Locate the cell with the specified text and output its (X, Y) center coordinate. 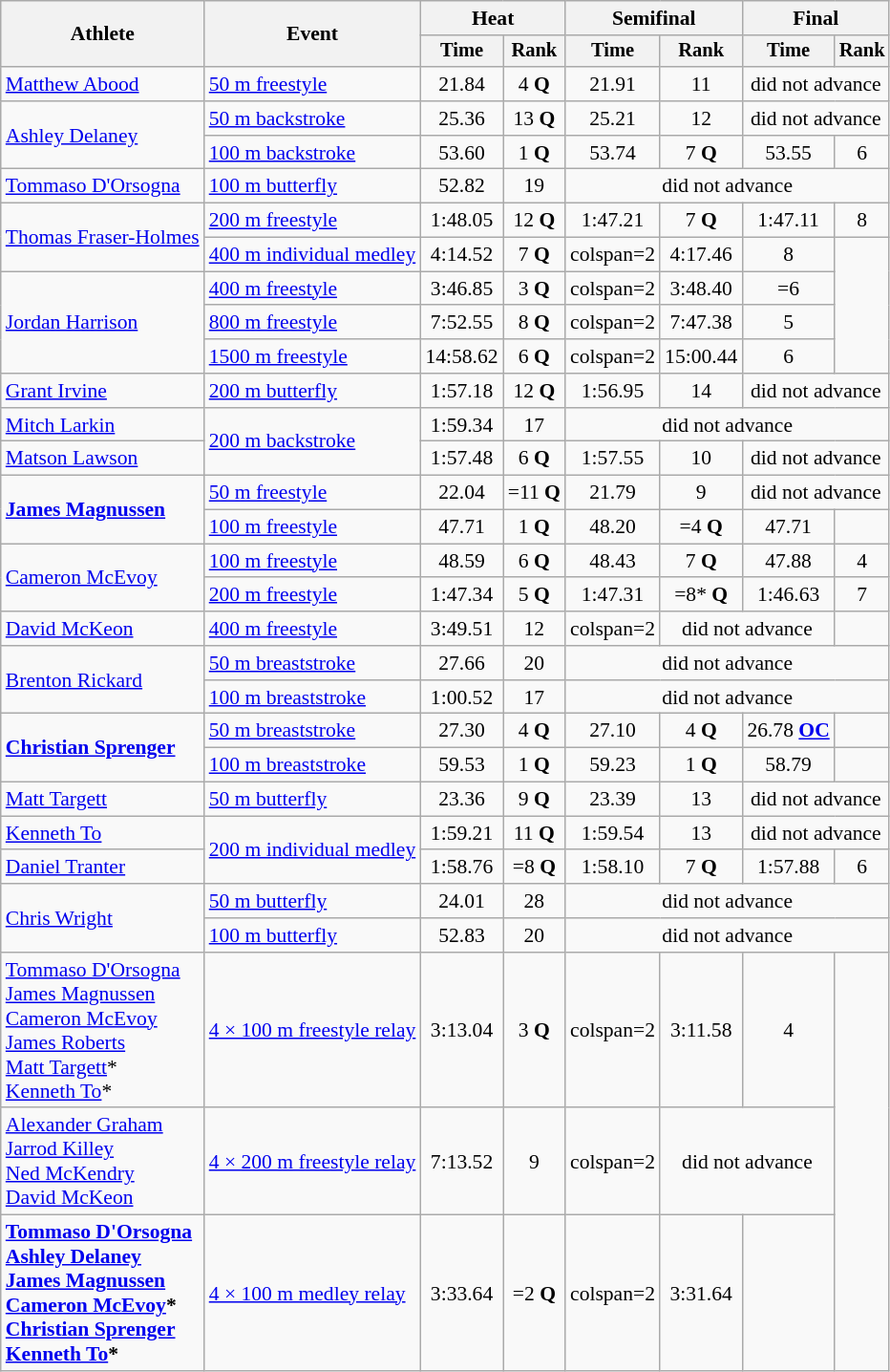
23.36 (461, 800)
Heat (493, 18)
=2 Q (535, 1294)
Chris Wright (103, 917)
58.79 (788, 765)
47.88 (788, 561)
1:57.18 (461, 391)
3:33.64 (461, 1294)
800 m freestyle (313, 323)
21.79 (613, 493)
53.55 (788, 153)
21.84 (461, 84)
200 m backstroke (313, 441)
1:57.55 (613, 459)
50 m backstroke (313, 118)
25.21 (613, 118)
4:14.52 (461, 255)
3:48.40 (701, 289)
26.78 OC (788, 731)
1:58.10 (613, 868)
Cameron McEvoy (103, 577)
4 × 100 m freestyle relay (313, 1030)
4 × 200 m freestyle relay (313, 1162)
24.01 (461, 901)
=4 Q (701, 527)
200 m butterfly (313, 391)
Thomas Fraser-Holmes (103, 237)
5 Q (535, 595)
48.43 (613, 561)
48.20 (613, 527)
3:31.64 (701, 1294)
Brenton Rickard (103, 680)
1:59.54 (613, 833)
Matthew Abood (103, 84)
14:58.62 (461, 356)
Tommaso D'OrsognaAshley DelaneyJames MagnussenCameron McEvoy*Christian SprengerKenneth To* (103, 1294)
Tommaso D'Orsogna (103, 186)
=8 Q (535, 868)
1:57.88 (788, 868)
=11 Q (535, 493)
Mitch Larkin (103, 425)
Athlete (103, 34)
Semifinal (653, 18)
59.53 (461, 765)
7:52.55 (461, 323)
25.36 (461, 118)
1:47.11 (788, 221)
19 (535, 186)
3:13.04 (461, 1030)
Jordan Harrison (103, 323)
11 (701, 84)
27.30 (461, 731)
1:56.95 (613, 391)
59.23 (613, 765)
=8* Q (701, 595)
3:49.51 (461, 629)
1:47.21 (613, 221)
9 Q (535, 800)
7:13.52 (461, 1162)
48.59 (461, 561)
Grant Irvine (103, 391)
52.82 (461, 186)
7:47.38 (701, 323)
Tommaso D'OrsognaJames MagnussenCameron McEvoyJames RobertsMatt Targett*Kenneth To* (103, 1030)
8 Q (535, 323)
Matt Targett (103, 800)
21.91 (613, 84)
100 m backstroke (313, 153)
7 (862, 595)
13 Q (535, 118)
14 (701, 391)
1:59.21 (461, 833)
Event (313, 34)
Matson Lawson (103, 459)
23.39 (613, 800)
Ashley Delaney (103, 136)
200 m individual medley (313, 850)
5 (788, 323)
1:57.48 (461, 459)
James Magnussen (103, 510)
Alexander GrahamJarrod KilleyNed McKendryDavid McKeon (103, 1162)
53.74 (613, 153)
1:00.52 (461, 697)
10 (701, 459)
1500 m freestyle (313, 356)
22.04 (461, 493)
53.60 (461, 153)
52.83 (461, 935)
Kenneth To (103, 833)
11 Q (535, 833)
27.10 (613, 731)
1:58.76 (461, 868)
1:47.34 (461, 595)
Daniel Tranter (103, 868)
4 × 100 m medley relay (313, 1294)
Christian Sprenger (103, 747)
3:11.58 (701, 1030)
David McKeon (103, 629)
1:47.31 (613, 595)
Final (816, 18)
4:17.46 (701, 255)
=6 (788, 289)
1:48.05 (461, 221)
1:59.34 (461, 425)
3:46.85 (461, 289)
27.66 (461, 663)
15:00.44 (701, 356)
400 m individual medley (313, 255)
28 (535, 901)
1:46.63 (788, 595)
